Capture the cell that displays the provided text and extract its [x, y] central coordinate. 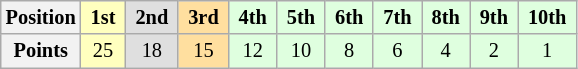
6th [349, 17]
9th [494, 17]
6 [397, 51]
10th [547, 17]
8th [446, 17]
1st [104, 17]
10 [301, 51]
1 [547, 51]
Position [41, 17]
4th [253, 17]
2 [494, 51]
15 [203, 51]
25 [104, 51]
18 [152, 51]
8 [349, 51]
4 [446, 51]
12 [253, 51]
5th [301, 17]
7th [397, 17]
3rd [203, 17]
Points [41, 51]
2nd [152, 17]
